Pinpoint the cell where the given text exists, returning its (x, y) midpoint coordinate. 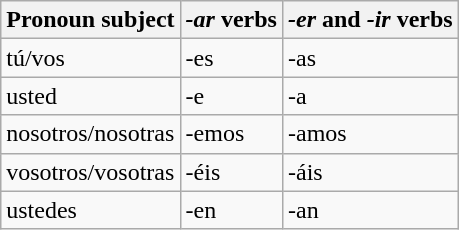
-éis (231, 172)
Pronoun subject (90, 20)
-áis (370, 172)
-es (231, 58)
usted (90, 96)
-en (231, 210)
-a (370, 96)
-emos (231, 134)
-amos (370, 134)
-e (231, 96)
-an (370, 210)
ustedes (90, 210)
-er and -ir verbs (370, 20)
-ar verbs (231, 20)
tú/vos (90, 58)
-as (370, 58)
nosotros/nosotras (90, 134)
vosotros/vosotras (90, 172)
